Capture the cell that displays the provided text and extract its [X, Y] central coordinate. 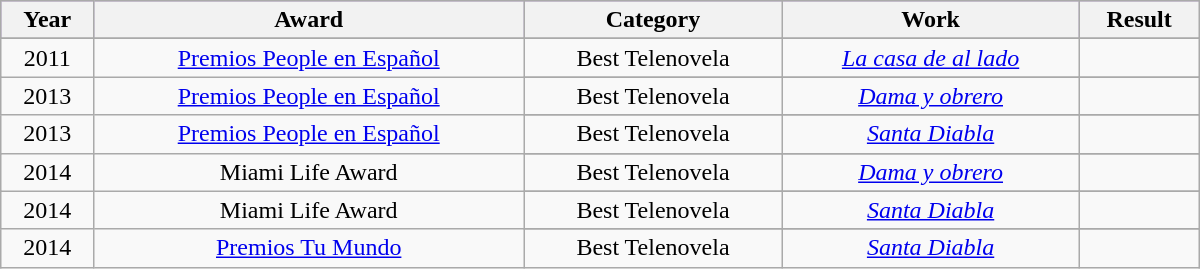
Award [309, 20]
Premios Tu Mundo [309, 248]
Category [654, 20]
Work [930, 20]
Result [1139, 20]
La casa de al lado [930, 58]
2011 [48, 58]
Year [48, 20]
